Detect which cell encompasses the target text, then output its [X, Y] center coordinate. 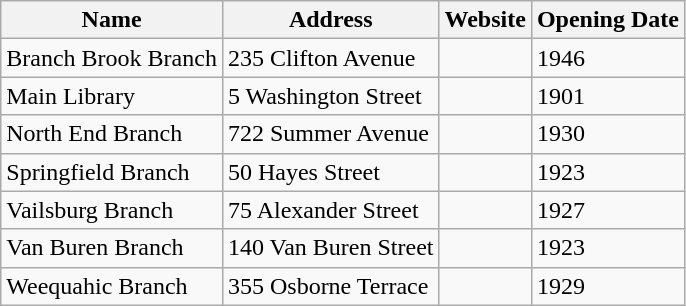
Website [485, 20]
355 Osborne Terrace [330, 286]
1927 [608, 210]
Springfield Branch [112, 172]
Branch Brook Branch [112, 58]
Name [112, 20]
Weequahic Branch [112, 286]
Van Buren Branch [112, 248]
5 Washington Street [330, 96]
722 Summer Avenue [330, 134]
Main Library [112, 96]
140 Van Buren Street [330, 248]
1930 [608, 134]
50 Hayes Street [330, 172]
75 Alexander Street [330, 210]
1901 [608, 96]
1946 [608, 58]
Vailsburg Branch [112, 210]
Address [330, 20]
North End Branch [112, 134]
1929 [608, 286]
235 Clifton Avenue [330, 58]
Opening Date [608, 20]
